Detect which cell encompasses the target text, then output its (X, Y) center coordinate. 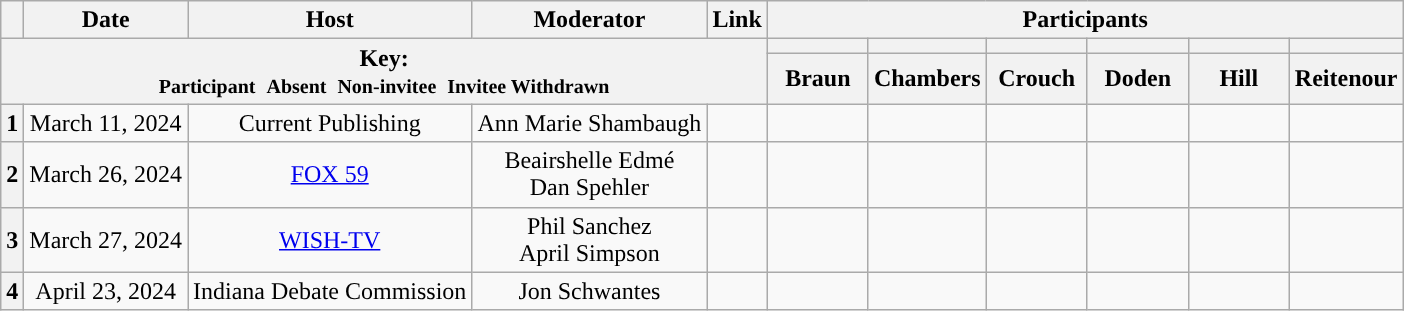
1 (12, 123)
Chambers (927, 78)
Crouch (1036, 78)
3 (12, 240)
Jon Schwantes (590, 291)
Hill (1238, 78)
Key: Participant Absent Non-invitee Invitee Withdrawn (384, 72)
March 27, 2024 (106, 240)
Ann Marie Shambaugh (590, 123)
Participants (1085, 20)
Moderator (590, 20)
Current Publishing (330, 123)
WISH-TV (330, 240)
Date (106, 20)
4 (12, 291)
Link (737, 20)
April 23, 2024 (106, 291)
Indiana Debate Commission (330, 291)
Host (330, 20)
March 26, 2024 (106, 174)
March 11, 2024 (106, 123)
2 (12, 174)
Reitenour (1346, 78)
Phil SanchezApril Simpson (590, 240)
Beairshelle EdméDan Spehler (590, 174)
FOX 59 (330, 174)
Doden (1138, 78)
Braun (818, 78)
